Detect which cell encompasses the target text, then output its [X, Y] center coordinate. 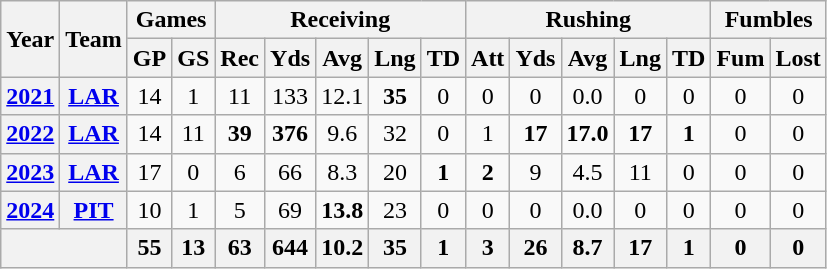
23 [395, 210]
13.8 [342, 210]
GS [194, 58]
6 [240, 172]
Games [170, 20]
63 [240, 248]
Fumbles [768, 20]
66 [290, 172]
5 [240, 210]
Rec [240, 58]
10.2 [342, 248]
GP [149, 58]
2021 [30, 96]
26 [536, 248]
2023 [30, 172]
2022 [30, 134]
12.1 [342, 96]
Att [488, 58]
Rushing [588, 20]
20 [395, 172]
133 [290, 96]
8.3 [342, 172]
17.0 [588, 134]
2024 [30, 210]
39 [240, 134]
2 [488, 172]
55 [149, 248]
10 [149, 210]
PIT [94, 210]
32 [395, 134]
376 [290, 134]
69 [290, 210]
Team [94, 39]
Fum [740, 58]
Lost [798, 58]
Year [30, 39]
9 [536, 172]
9.6 [342, 134]
644 [290, 248]
3 [488, 248]
4.5 [588, 172]
13 [194, 248]
8.7 [588, 248]
Receiving [340, 20]
